Determine the (X, Y) coordinate at the center of the cell enclosing the given text.  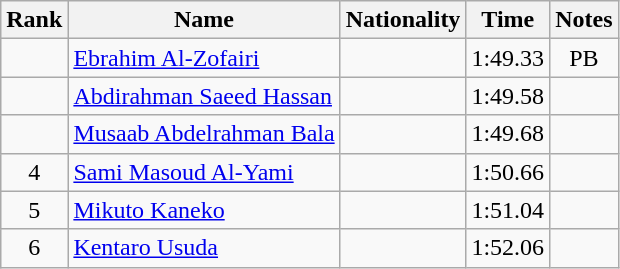
Name (204, 20)
Abdirahman Saeed Hassan (204, 96)
5 (34, 210)
Mikuto Kaneko (204, 210)
PB (584, 58)
1:52.06 (508, 248)
1:49.68 (508, 134)
1:50.66 (508, 172)
Musaab Abdelrahman Bala (204, 134)
4 (34, 172)
Rank (34, 20)
1:49.58 (508, 96)
6 (34, 248)
Nationality (403, 20)
Sami Masoud Al-Yami (204, 172)
Notes (584, 20)
Kentaro Usuda (204, 248)
Time (508, 20)
1:51.04 (508, 210)
1:49.33 (508, 58)
Ebrahim Al-Zofairi (204, 58)
